From the cell containing the given text, extract its center point as (X, Y) coordinate. 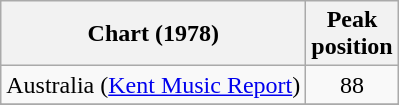
Peakposition (352, 34)
88 (352, 85)
Australia (Kent Music Report) (154, 85)
Chart (1978) (154, 34)
